Provide the (X, Y) coordinate of the cell's center where the given text is located.  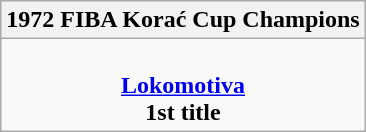
Lokomotiva 1st title (183, 85)
1972 FIBA Korać Cup Champions (183, 20)
